For the text-containing cell, return its midpoint in [x, y] coordinate format. 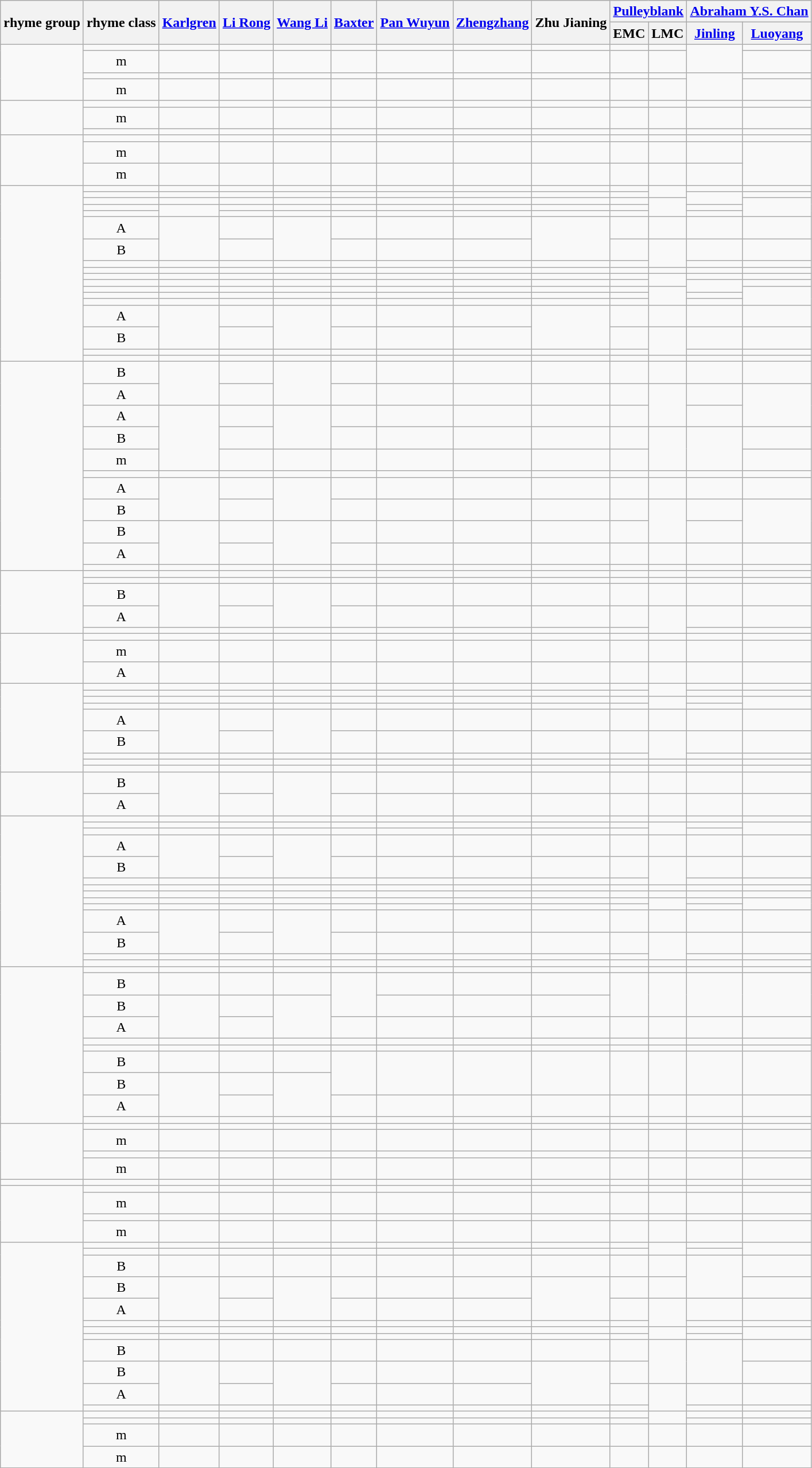
Jinling [715, 33]
rhyme group [42, 22]
Wang Li [302, 22]
rhyme class [121, 22]
LMC [668, 33]
Zhengzhang [492, 22]
Li Rong [246, 22]
Zhu Jianing [571, 22]
Pan Wuyun [415, 22]
Baxter [354, 22]
EMC [629, 33]
Abraham Y.S. Chan [749, 11]
Luoyang [777, 33]
Karlgren [189, 22]
Pulleyblank [648, 11]
